Extract the (x, y) coordinate from the center of the cell holding the provided text.  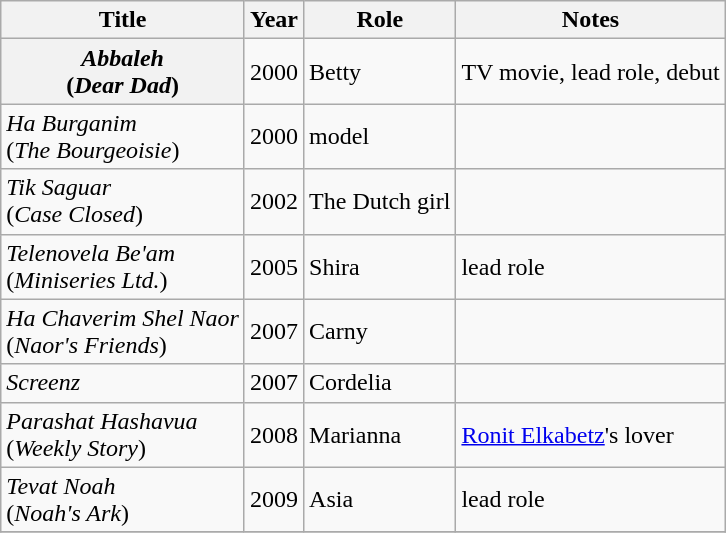
Carny (380, 332)
Asia (380, 500)
Ha Burganim (The Bourgeoisie) (123, 136)
Tik Saguar (Case Closed) (123, 202)
Abbaleh (Dear Dad) (123, 72)
model (380, 136)
Shira (380, 266)
Telenovela Be'am(Miniseries Ltd.) (123, 266)
TV movie, lead role, debut (590, 72)
Title (123, 20)
The Dutch girl (380, 202)
Cordelia (380, 383)
Role (380, 20)
Ha Chaverim Shel Naor (Naor's Friends) (123, 332)
2009 (274, 500)
Year (274, 20)
Screenz (123, 383)
Notes (590, 20)
Parashat Hashavua (Weekly Story) (123, 434)
Ronit Elkabetz's lover (590, 434)
Marianna (380, 434)
Betty (380, 72)
2005 (274, 266)
2002 (274, 202)
Tevat Noah(Noah's Ark) (123, 500)
2008 (274, 434)
